Locate the cell with the specified text and output its (x, y) center coordinate. 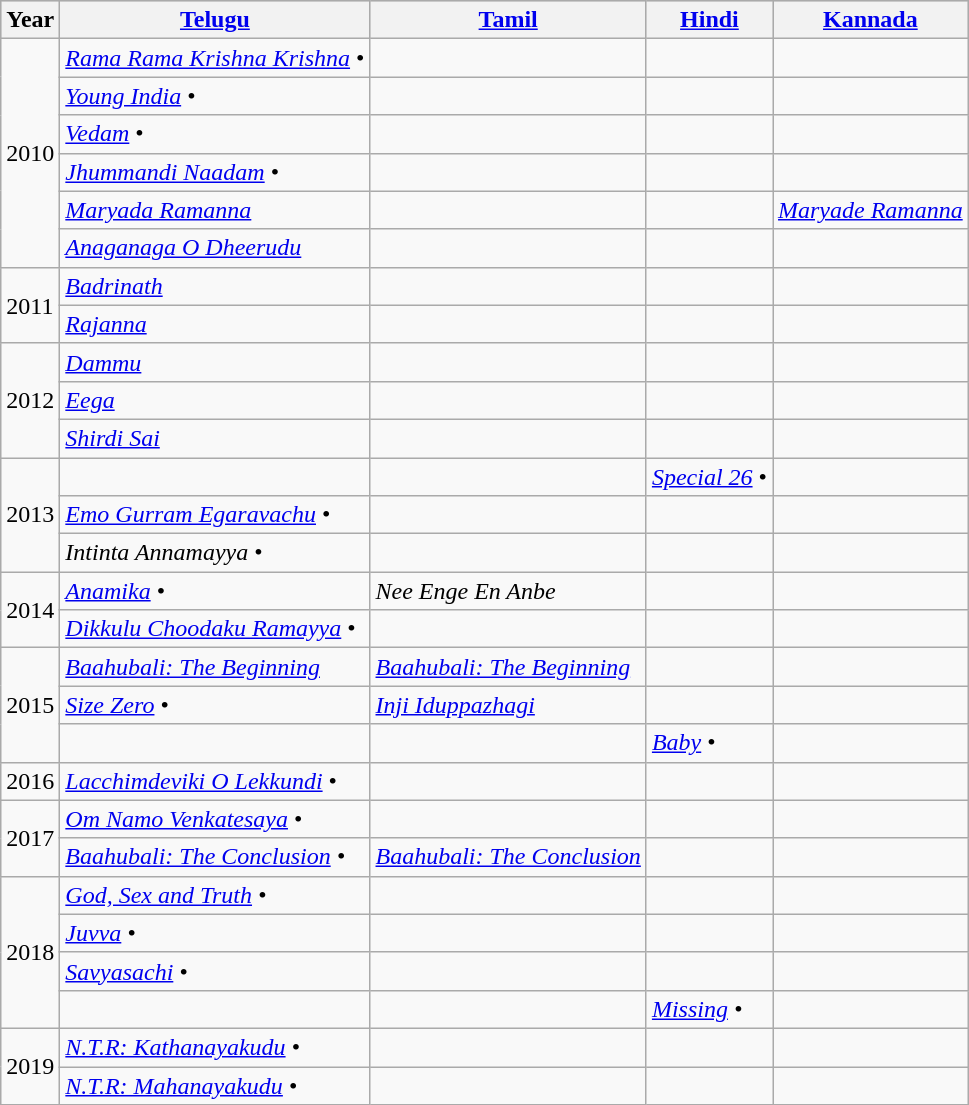
Maryade Ramanna (870, 210)
Baahubali: The Conclusion • (215, 857)
Kannada (870, 20)
Tamil (508, 20)
Missing • (709, 1009)
Telugu (215, 20)
Baby • (709, 743)
Maryada Ramanna (215, 210)
Year (30, 20)
Rama Rama Krishna Krishna • (215, 58)
Eega (215, 400)
Jhummandi Naadam • (215, 172)
2014 (30, 610)
2010 (30, 153)
Young India • (215, 96)
Intinta Annamayya • (215, 553)
Lacchimdeviki O Lekkundi • (215, 781)
God, Sex and Truth • (215, 895)
2016 (30, 781)
Baahubali: The Conclusion (508, 857)
Dammu (215, 362)
Shirdi Sai (215, 438)
Badrinath (215, 286)
Vedam • (215, 134)
Anaganaga O Dheerudu (215, 248)
Anamika • (215, 591)
2018 (30, 952)
N.T.R: Kathanayakudu • (215, 1047)
Hindi (709, 20)
Nee Enge En Anbe (508, 591)
2017 (30, 838)
N.T.R: Mahanayakudu • (215, 1085)
Inji Iduppazhagi (508, 705)
Size Zero • (215, 705)
Rajanna (215, 324)
Dikkulu Choodaku Ramayya • (215, 629)
Om Namo Venkatesaya • (215, 819)
2019 (30, 1066)
2015 (30, 705)
Savyasachi • (215, 971)
Special 26 • (709, 477)
2013 (30, 515)
2011 (30, 305)
Emo Gurram Egaravachu • (215, 515)
Juvva • (215, 933)
2012 (30, 400)
